Return (x, y) of the center of cell containing provided text 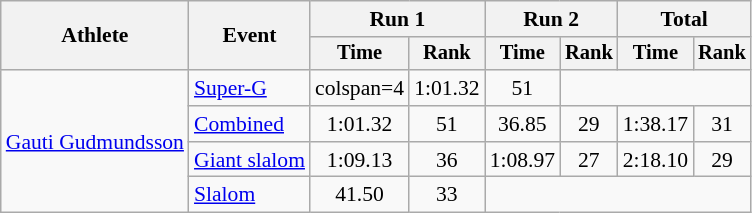
33 (446, 195)
Athlete (95, 36)
36 (446, 160)
Super-G (250, 88)
Gauti Gudmundsson (95, 141)
Event (250, 36)
1:09.13 (360, 160)
Giant slalom (250, 160)
colspan=4 (360, 88)
Total (684, 19)
Slalom (250, 195)
2:18.10 (656, 160)
36.85 (522, 124)
31 (722, 124)
1:38.17 (656, 124)
41.50 (360, 195)
1:08.97 (522, 160)
Run 1 (398, 19)
27 (589, 160)
Run 2 (552, 19)
Combined (250, 124)
